Provide the [x, y] coordinate of the cell's center where the given text is located.  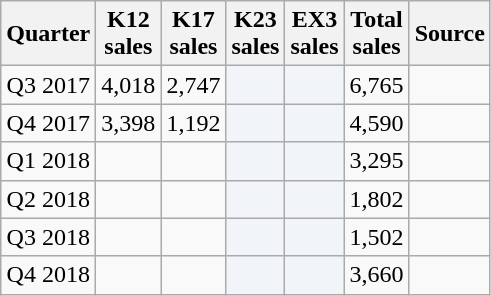
Q4 2018 [48, 275]
1,802 [376, 199]
Source [450, 34]
3,295 [376, 161]
EX3sales [314, 34]
2,747 [194, 85]
Q1 2018 [48, 161]
K23sales [256, 34]
4,018 [128, 85]
Q3 2017 [48, 85]
Q2 2018 [48, 199]
K12sales [128, 34]
Totalsales [376, 34]
6,765 [376, 85]
1,192 [194, 123]
Quarter [48, 34]
4,590 [376, 123]
K17sales [194, 34]
Q3 2018 [48, 237]
3,398 [128, 123]
1,502 [376, 237]
Q4 2017 [48, 123]
3,660 [376, 275]
